Pinpoint the cell where the given text exists, returning its (x, y) midpoint coordinate. 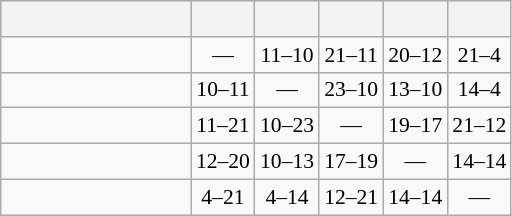
23–10 (351, 90)
13–10 (415, 90)
10–11 (223, 90)
20–12 (415, 55)
14–4 (479, 90)
4–14 (287, 197)
11–21 (223, 126)
21–11 (351, 55)
21–4 (479, 55)
12–21 (351, 197)
17–19 (351, 162)
12–20 (223, 162)
10–23 (287, 126)
21–12 (479, 126)
10–13 (287, 162)
4–21 (223, 197)
19–17 (415, 126)
11–10 (287, 55)
